Return the [x, y] coordinate for the center point of the cell that contains the specified text.  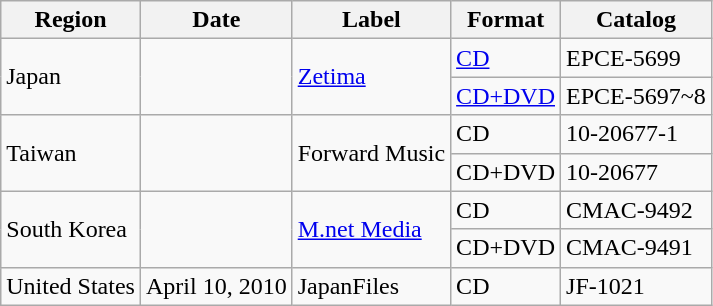
10-20677-1 [636, 134]
CMAC-9492 [636, 210]
Region [71, 20]
10-20677 [636, 172]
CMAC-9491 [636, 248]
M.net Media [371, 229]
JF-1021 [636, 286]
Japan [71, 77]
Date [216, 20]
Label [371, 20]
Format [506, 20]
April 10, 2010 [216, 286]
Catalog [636, 20]
EPCE-5699 [636, 58]
Taiwan [71, 153]
Zetima [371, 77]
JapanFiles [371, 286]
United States [71, 286]
EPCE-5697~8 [636, 96]
Forward Music [371, 153]
South Korea [71, 229]
